Find where the given text appears and provide that cell's center as (X, Y) coordinate. 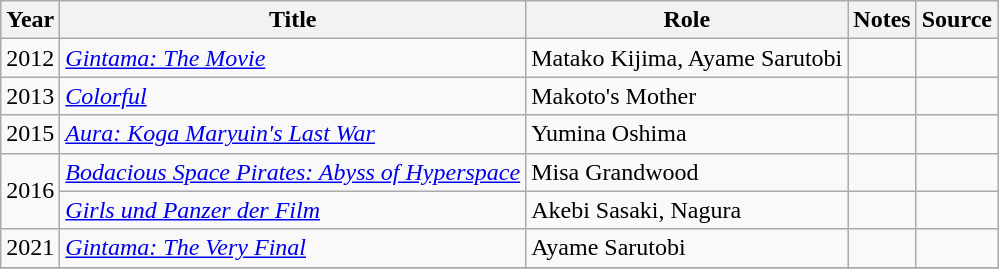
Year (30, 20)
2013 (30, 96)
2021 (30, 248)
Colorful (293, 96)
Makoto's Mother (687, 96)
Girls und Panzer der Film (293, 210)
Misa Grandwood (687, 172)
Role (687, 20)
Aura: Koga Maryuin's Last War (293, 134)
Source (956, 20)
Yumina Oshima (687, 134)
Matako Kijima, Ayame Sarutobi (687, 58)
Bodacious Space Pirates: Abyss of Hyperspace (293, 172)
2016 (30, 191)
2012 (30, 58)
Akebi Sasaki, Nagura (687, 210)
Title (293, 20)
Gintama: The Very Final (293, 248)
Gintama: The Movie (293, 58)
Notes (882, 20)
Ayame Sarutobi (687, 248)
2015 (30, 134)
